Provide the (X, Y) coordinate of the cell's center where the given text is located.  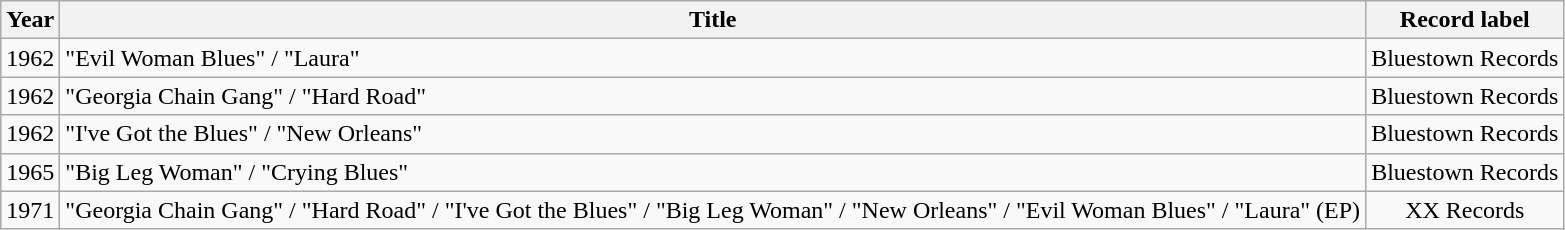
"Georgia Chain Gang" / "Hard Road" (713, 96)
1971 (30, 210)
Record label (1465, 20)
"I've Got the Blues" / "New Orleans" (713, 134)
Title (713, 20)
XX Records (1465, 210)
Year (30, 20)
"Evil Woman Blues" / "Laura" (713, 58)
1965 (30, 172)
"Georgia Chain Gang" / "Hard Road" / "I've Got the Blues" / "Big Leg Woman" / "New Orleans" / "Evil Woman Blues" / "Laura" (EP) (713, 210)
"Big Leg Woman" / "Crying Blues" (713, 172)
